Extract the (x, y) coordinate from the center of the cell holding the provided text.  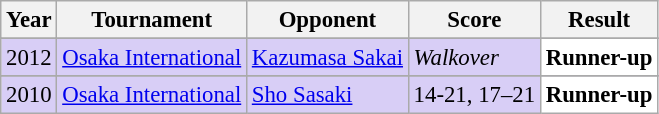
Walkover (474, 58)
Tournament (152, 20)
2010 (29, 95)
Year (29, 20)
Sho Sasaki (328, 95)
14-21, 17–21 (474, 95)
Opponent (328, 20)
Score (474, 20)
Result (598, 20)
2012 (29, 58)
Kazumasa Sakai (328, 58)
